Detect which cell encompasses the target text, then output its (X, Y) center coordinate. 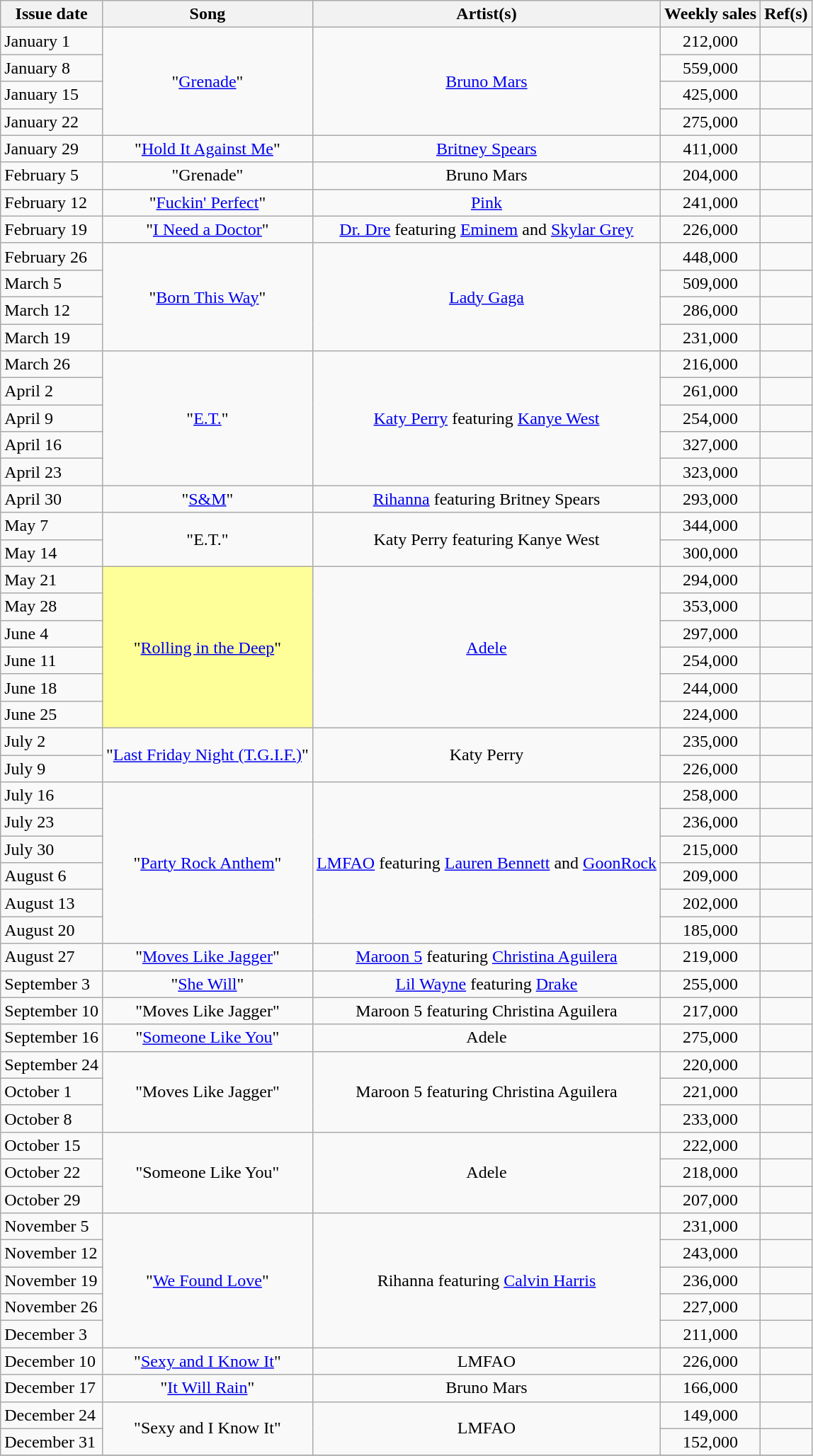
October 29 (52, 1200)
323,000 (711, 472)
August 13 (52, 903)
Katy Perry (486, 755)
July 9 (52, 768)
Rihanna featuring Britney Spears (486, 499)
February 12 (52, 202)
294,000 (711, 580)
December 31 (52, 1442)
"Born This Way" (207, 297)
November 5 (52, 1227)
November 26 (52, 1307)
October 1 (52, 1091)
509,000 (711, 283)
204,000 (711, 176)
207,000 (711, 1200)
293,000 (711, 499)
"I Need a Doctor" (207, 229)
February 26 (52, 256)
July 23 (52, 822)
221,000 (711, 1091)
255,000 (711, 984)
212,000 (711, 41)
November 19 (52, 1280)
218,000 (711, 1172)
September 10 (52, 1011)
Rihanna featuring Calvin Harris (486, 1280)
August 6 (52, 876)
March 5 (52, 283)
April 9 (52, 418)
243,000 (711, 1254)
February 5 (52, 176)
October 15 (52, 1145)
Lady Gaga (486, 297)
January 29 (52, 149)
January 22 (52, 122)
March 12 (52, 310)
Britney Spears (486, 149)
425,000 (711, 95)
March 19 (52, 338)
December 10 (52, 1361)
220,000 (711, 1065)
Dr. Dre featuring Eminem and Skylar Grey (486, 229)
227,000 (711, 1307)
149,000 (711, 1415)
June 4 (52, 634)
215,000 (711, 849)
April 2 (52, 391)
219,000 (711, 957)
April 23 (52, 472)
202,000 (711, 903)
Artist(s) (486, 14)
241,000 (711, 202)
"Last Friday Night (T.G.I.F.)" (207, 755)
"She Will" (207, 984)
March 26 (52, 365)
344,000 (711, 526)
185,000 (711, 930)
September 24 (52, 1065)
224,000 (711, 714)
May 28 (52, 607)
December 17 (52, 1388)
LMFAO featuring Lauren Bennett and GoonRock (486, 863)
"Fuckin' Perfect" (207, 202)
July 2 (52, 741)
January 15 (52, 95)
August 20 (52, 930)
327,000 (711, 445)
September 3 (52, 984)
Lil Wayne featuring Drake (486, 984)
Ref(s) (786, 14)
258,000 (711, 796)
June 18 (52, 687)
244,000 (711, 687)
"Hold It Against Me" (207, 149)
October 8 (52, 1118)
261,000 (711, 391)
February 19 (52, 229)
January 1 (52, 41)
559,000 (711, 68)
300,000 (711, 553)
July 16 (52, 796)
January 8 (52, 68)
June 25 (52, 714)
"S&M" (207, 499)
April 30 (52, 499)
"It Will Rain" (207, 1388)
August 27 (52, 957)
297,000 (711, 634)
Song (207, 14)
216,000 (711, 365)
222,000 (711, 1145)
166,000 (711, 1388)
May 21 (52, 580)
217,000 (711, 1011)
September 16 (52, 1038)
October 22 (52, 1172)
April 16 (52, 445)
Weekly sales (711, 14)
"Rolling in the Deep" (207, 647)
152,000 (711, 1442)
286,000 (711, 310)
209,000 (711, 876)
June 11 (52, 660)
May 14 (52, 553)
"We Found Love" (207, 1280)
December 24 (52, 1415)
411,000 (711, 149)
353,000 (711, 607)
235,000 (711, 741)
448,000 (711, 256)
Issue date (52, 14)
May 7 (52, 526)
December 3 (52, 1334)
November 12 (52, 1254)
211,000 (711, 1334)
July 30 (52, 849)
"Party Rock Anthem" (207, 863)
233,000 (711, 1118)
Pink (486, 202)
